For the text-containing cell, return its midpoint in [X, Y] coordinate format. 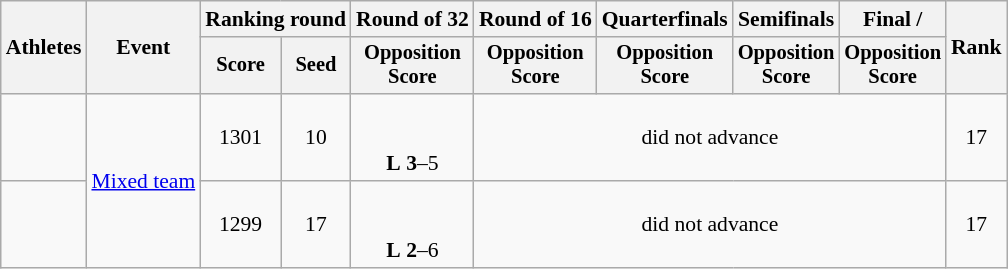
1299 [240, 224]
1301 [240, 138]
Ranking round [276, 19]
Seed [316, 66]
Quarterfinals [665, 19]
10 [316, 138]
Athletes [44, 48]
L 3–5 [412, 138]
L 2–6 [412, 224]
Rank [976, 48]
Round of 32 [412, 19]
Score [240, 66]
Event [143, 48]
Semifinals [786, 19]
Final / [892, 19]
Round of 16 [536, 19]
Mixed team [143, 180]
